Identify which cell holds the provided text, then report its [X, Y] central coordinate. 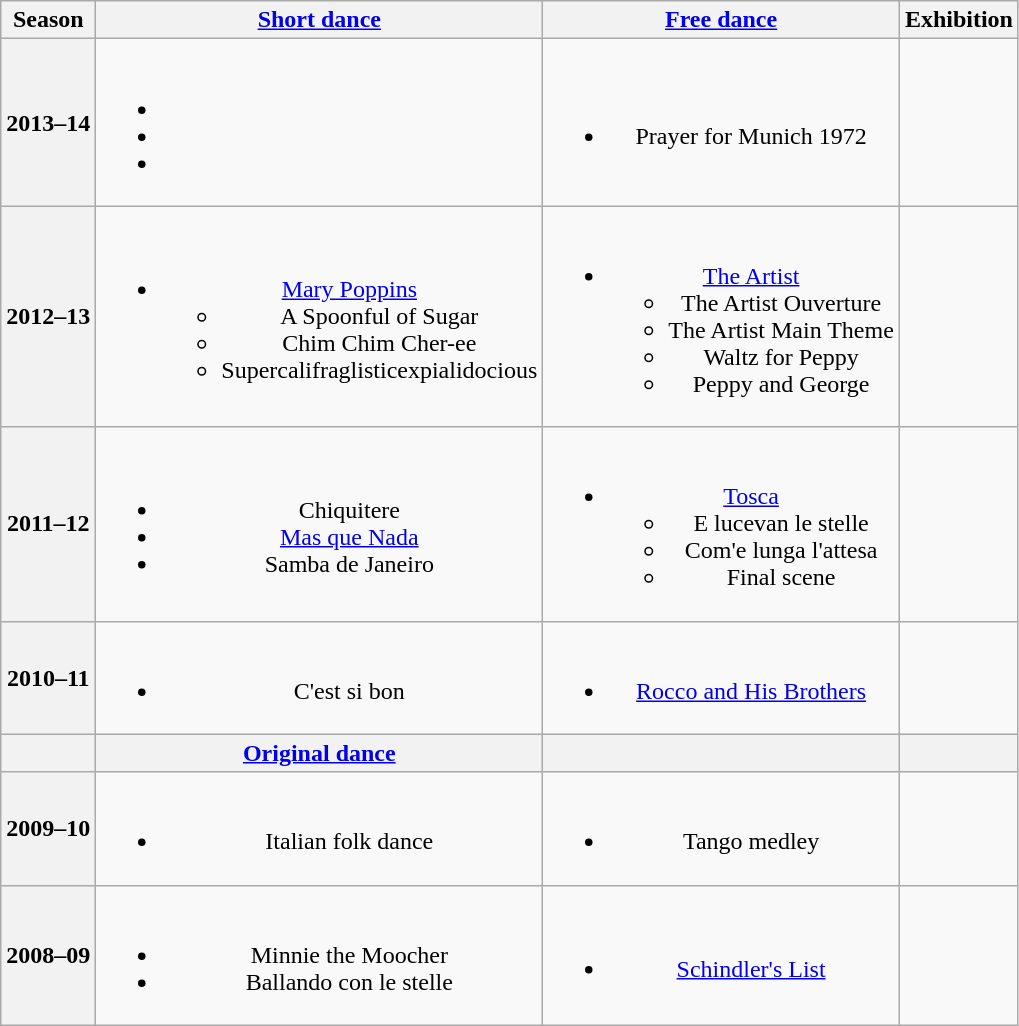
Minnie the Moocher Ballando con le stelle [320, 955]
Mary PoppinsA Spoonful of SugarChim Chim Cher-eeSupercalifraglisticexpialidocious [320, 316]
Rocco and His Brothers [722, 678]
Original dance [320, 753]
Schindler's List [722, 955]
Prayer for Munich 1972 [722, 122]
C'est si bon [320, 678]
Season [48, 20]
Free dance [722, 20]
The Artist The Artist OuvertureThe Artist Main ThemeWaltz for PeppyPeppy and George [722, 316]
Short dance [320, 20]
Tosca E lucevan le stelleCom'e lunga l'attesaFinal scene [722, 524]
2010–11 [48, 678]
Tango medley [722, 828]
Exhibition [958, 20]
2012–13 [48, 316]
2013–14 [48, 122]
2009–10 [48, 828]
2008–09 [48, 955]
2011–12 [48, 524]
Italian folk dance [320, 828]
ChiquitereMas que NadaSamba de Janeiro [320, 524]
